Pinpoint the cell where the given text exists, returning its [x, y] midpoint coordinate. 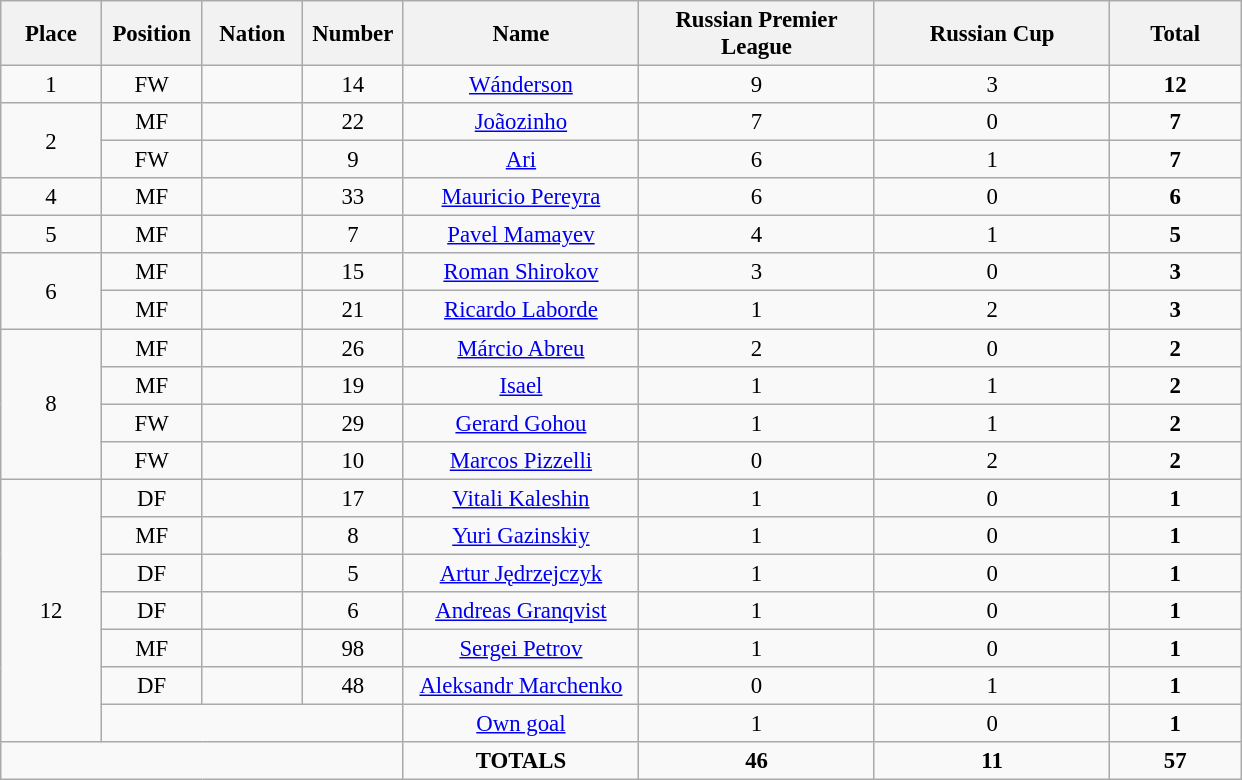
Russian Premier League [757, 34]
Place [52, 34]
Aleksandr Marchenko [521, 686]
Ricardo Laborde [521, 310]
Russian Cup [992, 34]
Sergei Petrov [521, 648]
46 [757, 761]
22 [354, 122]
17 [354, 498]
Own goal [521, 724]
Position [152, 34]
Total [1176, 34]
10 [354, 460]
Andreas Granqvist [521, 611]
98 [354, 648]
Yuri Gazinskiy [521, 536]
26 [354, 348]
Vitali Kaleshin [521, 498]
Marcos Pizzelli [521, 460]
57 [1176, 761]
TOTALS [521, 761]
14 [354, 85]
Number [354, 34]
Roman Shirokov [521, 273]
Wánderson [521, 85]
11 [992, 761]
Artur Jędrzejczyk [521, 573]
15 [354, 273]
Gerard Gohou [521, 423]
29 [354, 423]
Pavel Mamayev [521, 235]
Joãozinho [521, 122]
Name [521, 34]
21 [354, 310]
Nation [252, 34]
Mauricio Pereyra [521, 197]
Isael [521, 385]
Márcio Abreu [521, 348]
19 [354, 385]
48 [354, 686]
33 [354, 197]
Ari [521, 160]
